Pinpoint the cell where the given text exists, returning its (X, Y) midpoint coordinate. 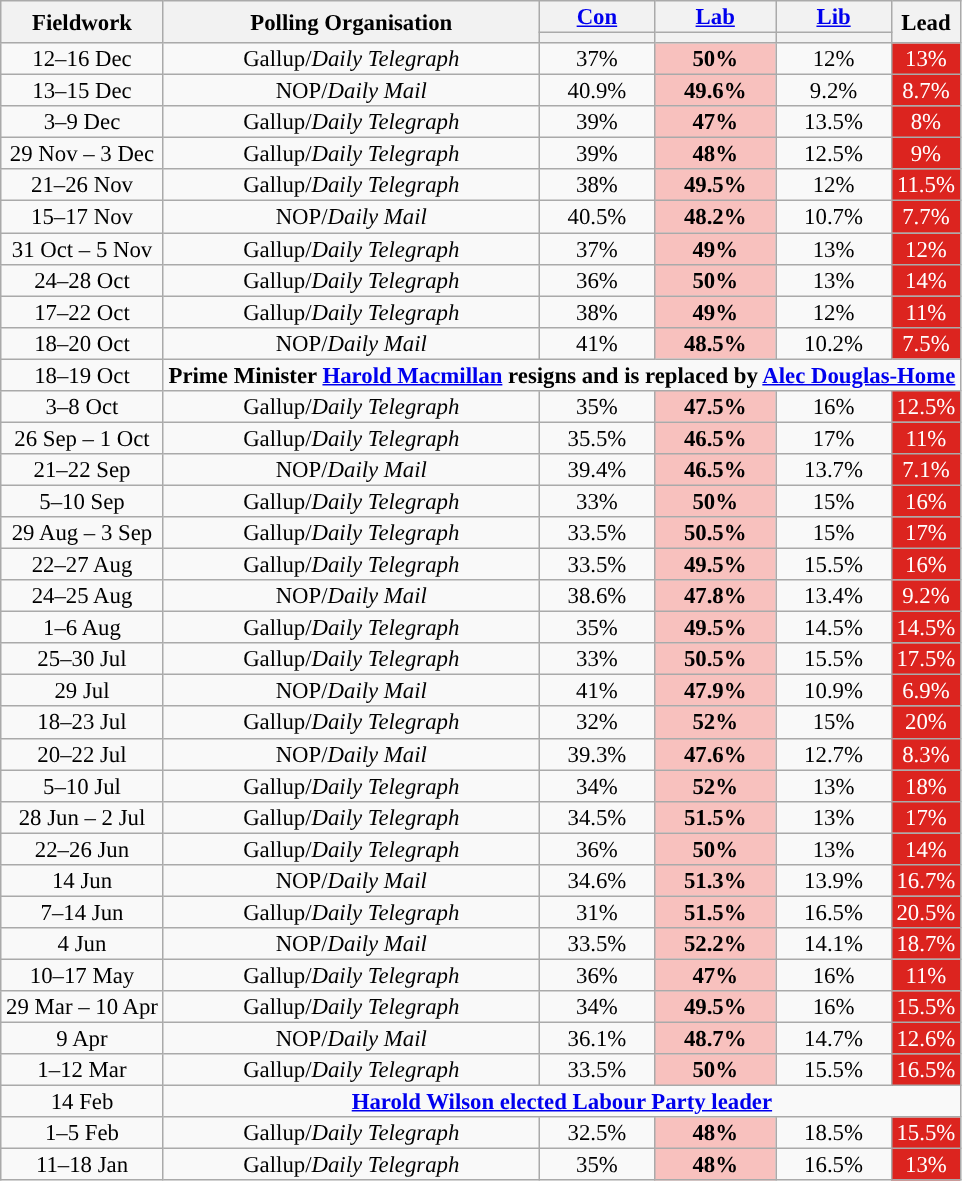
26 Sep – 1 Oct (82, 438)
17.5% (926, 659)
49.6% (714, 91)
13.7% (834, 470)
47.5% (714, 407)
14 Jun (82, 881)
18.7% (926, 944)
11.5% (926, 186)
4 Jun (82, 944)
6.9% (926, 691)
Prime Minister Harold Macmillan resigns and is replaced by Alec Douglas-Home (562, 375)
13.9% (834, 881)
32.5% (596, 1133)
Lib (834, 17)
28 Jun – 2 Jul (82, 817)
17–22 Oct (82, 312)
15–17 Nov (82, 217)
29 Jul (82, 691)
40.5% (596, 217)
7.7% (926, 217)
18–23 Jul (82, 723)
14.7% (834, 1039)
18% (926, 786)
Con (596, 17)
9 Apr (82, 1039)
Lead (926, 22)
3–9 Dec (82, 122)
10–17 May (82, 975)
22–27 Aug (82, 565)
48.5% (714, 343)
18–19 Oct (82, 375)
5–10 Jul (82, 786)
Fieldwork (82, 22)
20% (926, 723)
16.7% (926, 881)
8.7% (926, 91)
14.1% (834, 944)
3–8 Oct (82, 407)
31% (596, 912)
24–28 Oct (82, 280)
13.4% (834, 596)
39.4% (596, 470)
12.7% (834, 754)
10.7% (834, 217)
29 Nov – 3 Dec (82, 154)
51.3% (714, 881)
21–26 Nov (82, 186)
22–26 Jun (82, 849)
31 Oct – 5 Nov (82, 249)
12.6% (926, 1039)
40.9% (596, 91)
13–15 Dec (82, 91)
18.5% (834, 1133)
48.7% (714, 1039)
13.5% (834, 122)
24–25 Aug (82, 596)
32% (596, 723)
14 Feb (82, 1102)
8.3% (926, 754)
29 Aug – 3 Sep (82, 533)
1–12 Mar (82, 1070)
Harold Wilson elected Labour Party leader (562, 1102)
8% (926, 122)
47.6% (714, 754)
20–22 Jul (82, 754)
Lab (714, 17)
5–10 Sep (82, 501)
7.1% (926, 470)
21–22 Sep (82, 470)
10.2% (834, 343)
52.2% (714, 944)
7–14 Jun (82, 912)
34.6% (596, 881)
7.5% (926, 343)
20.5% (926, 912)
1–6 Aug (82, 628)
35.5% (596, 438)
48.2% (714, 217)
9% (926, 154)
10.9% (834, 691)
36.1% (596, 1039)
18–20 Oct (82, 343)
1–5 Feb (82, 1133)
47.8% (714, 596)
11–18 Jan (82, 1165)
29 Mar – 10 Apr (82, 1007)
34.5% (596, 817)
12–16 Dec (82, 59)
Polling Organisation (351, 22)
47.9% (714, 691)
38.6% (596, 596)
25–30 Jul (82, 659)
39.3% (596, 754)
